Identify which cell holds the provided text, then report its (X, Y) central coordinate. 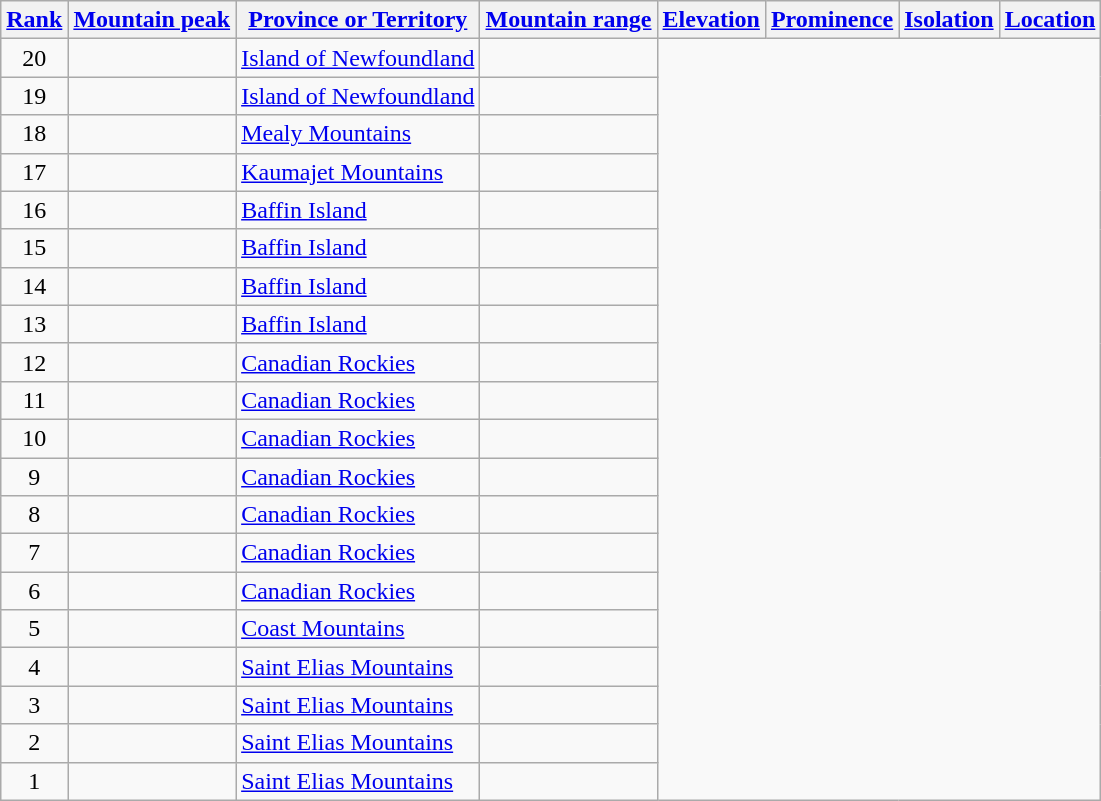
16 (34, 210)
Mountain peak (152, 20)
10 (34, 438)
Mountain range (568, 20)
Elevation (711, 20)
18 (34, 134)
17 (34, 172)
3 (34, 705)
2 (34, 743)
15 (34, 248)
4 (34, 667)
Coast Mountains (358, 629)
8 (34, 515)
5 (34, 629)
Province or Territory (358, 20)
Rank (34, 20)
20 (34, 58)
7 (34, 553)
Prominence (832, 20)
Mealy Mountains (358, 134)
Kaumajet Mountains (358, 172)
Isolation (949, 20)
1 (34, 781)
14 (34, 286)
12 (34, 362)
13 (34, 324)
6 (34, 591)
Location (1050, 20)
9 (34, 477)
11 (34, 400)
19 (34, 96)
